Extract the [x, y] coordinate from the center of the cell holding the provided text.  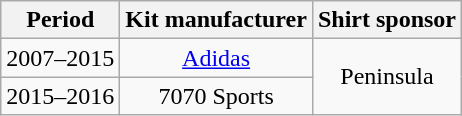
Period [60, 20]
Shirt sponsor [386, 20]
Kit manufacturer [216, 20]
Peninsula [386, 77]
2007–2015 [60, 58]
2015–2016 [60, 96]
Adidas [216, 58]
7070 Sports [216, 96]
